Scan for the cell matching the given text and deliver its (X, Y) coordinate at center. 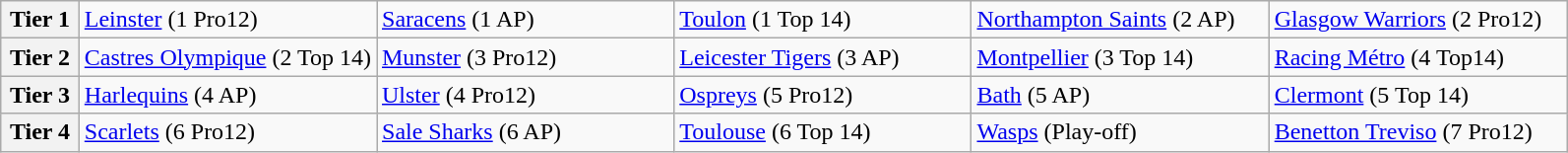
Glasgow Warriors (2 Pro12) (1417, 20)
Tier 1 (40, 20)
Castres Olympique (2 Top 14) (227, 57)
Scarlets (6 Pro12) (227, 132)
Toulouse (6 Top 14) (823, 132)
Leicester Tigers (3 AP) (823, 57)
Toulon (1 Top 14) (823, 20)
Ospreys (5 Pro12) (823, 95)
Sale Sharks (6 AP) (525, 132)
Tier 3 (40, 95)
Racing Métro (4 Top14) (1417, 57)
Clermont (5 Top 14) (1417, 95)
Tier 4 (40, 132)
Northampton Saints (2 AP) (1120, 20)
Munster (3 Pro12) (525, 57)
Leinster (1 Pro12) (227, 20)
Tier 2 (40, 57)
Saracens (1 AP) (525, 20)
Ulster (4 Pro12) (525, 95)
Harlequins (4 AP) (227, 95)
Bath (5 AP) (1120, 95)
Montpellier (3 Top 14) (1120, 57)
Wasps (Play-off) (1120, 132)
Benetton Treviso (7 Pro12) (1417, 132)
